Search for the cell housing the specified text and yield its (x, y) center coordinate. 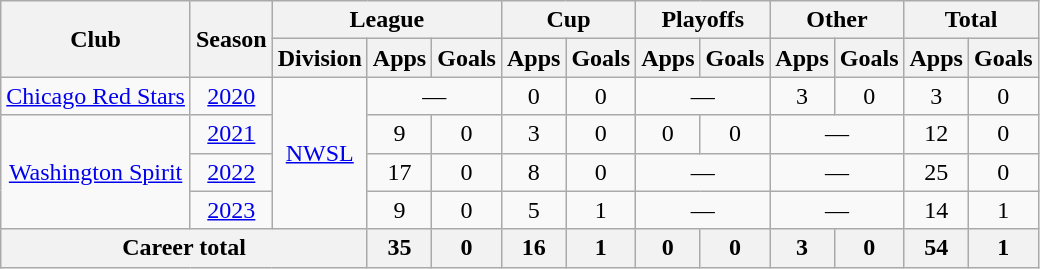
17 (399, 172)
Playoffs (703, 20)
Washington Spirit (96, 172)
54 (936, 248)
35 (399, 248)
Chicago Red Stars (96, 96)
Season (231, 39)
16 (533, 248)
2020 (231, 96)
Other (837, 20)
2021 (231, 134)
25 (936, 172)
14 (936, 210)
2022 (231, 172)
Cup (568, 20)
Club (96, 39)
Total (971, 20)
5 (533, 210)
Career total (184, 248)
12 (936, 134)
NWSL (320, 153)
2023 (231, 210)
Division (320, 58)
8 (533, 172)
League (386, 20)
